Capture the cell that displays the provided text and extract its (X, Y) central coordinate. 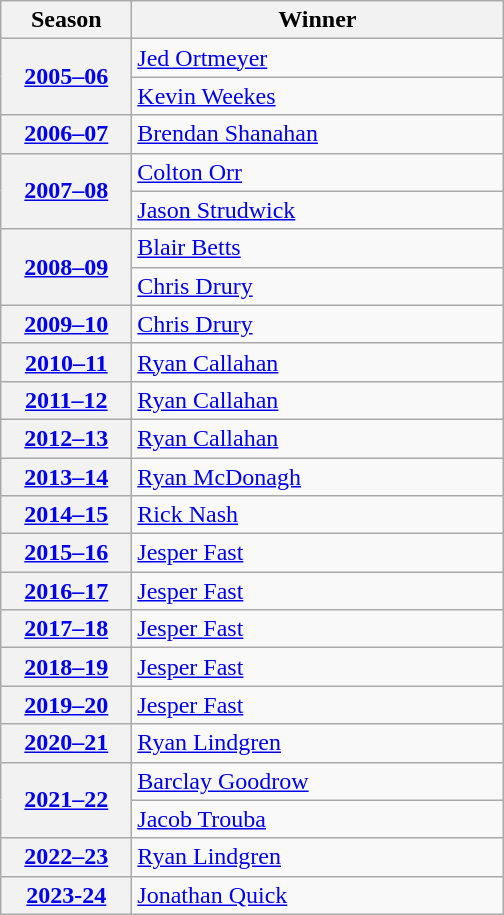
Brendan Shanahan (318, 134)
2017–18 (66, 629)
2009–10 (66, 324)
2018–19 (66, 667)
2010–11 (66, 362)
2019–20 (66, 705)
Season (66, 20)
2016–17 (66, 591)
2013–14 (66, 477)
2021–22 (66, 800)
Kevin Weekes (318, 96)
Jed Ortmeyer (318, 58)
2007–08 (66, 191)
Winner (318, 20)
Blair Betts (318, 248)
Jonathan Quick (318, 895)
Barclay Goodrow (318, 781)
Ryan McDonagh (318, 477)
Rick Nash (318, 515)
2020–21 (66, 743)
2022–23 (66, 857)
2012–13 (66, 438)
2014–15 (66, 515)
Jason Strudwick (318, 210)
2005–06 (66, 77)
2008–09 (66, 267)
2006–07 (66, 134)
Colton Orr (318, 172)
2015–16 (66, 553)
2023-24 (66, 895)
2011–12 (66, 400)
Jacob Trouba (318, 819)
